Determine the [X, Y] coordinate at the center of the cell enclosing the given text.  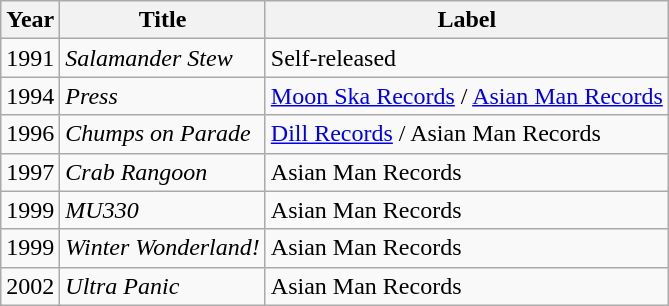
Dill Records / Asian Man Records [466, 134]
Chumps on Parade [163, 134]
Press [163, 96]
Moon Ska Records / Asian Man Records [466, 96]
1991 [30, 58]
Ultra Panic [163, 286]
2002 [30, 286]
1994 [30, 96]
Winter Wonderland! [163, 248]
Salamander Stew [163, 58]
1997 [30, 172]
Title [163, 20]
1996 [30, 134]
Year [30, 20]
Self-released [466, 58]
Crab Rangoon [163, 172]
MU330 [163, 210]
Label [466, 20]
